Locate the cell with the specified text and output its [x, y] center coordinate. 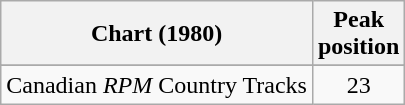
23 [358, 85]
Chart (1980) [157, 34]
Canadian RPM Country Tracks [157, 85]
Peakposition [358, 34]
